Search for the cell housing the specified text and yield its (X, Y) center coordinate. 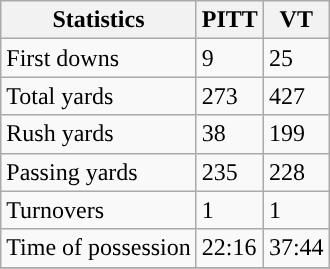
VT (296, 20)
First downs (99, 58)
273 (230, 96)
235 (230, 172)
38 (230, 134)
9 (230, 58)
228 (296, 172)
25 (296, 58)
427 (296, 96)
Passing yards (99, 172)
Turnovers (99, 210)
22:16 (230, 248)
Statistics (99, 20)
Time of possession (99, 248)
37:44 (296, 248)
Total yards (99, 96)
PITT (230, 20)
Rush yards (99, 134)
199 (296, 134)
